Return [X, Y] of the center of cell containing provided text 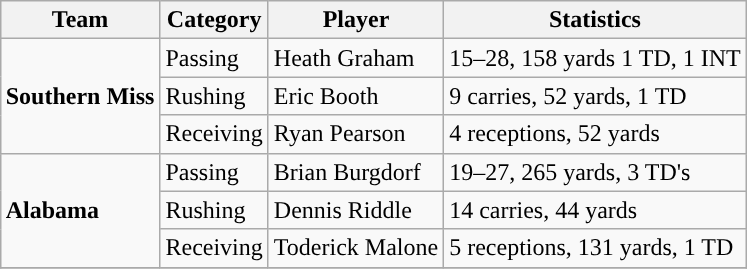
4 receptions, 52 yards [596, 134]
Dennis Riddle [356, 210]
19–27, 265 yards, 3 TD's [596, 172]
Category [214, 20]
Eric Booth [356, 96]
9 carries, 52 yards, 1 TD [596, 96]
Alabama [80, 210]
Player [356, 20]
Brian Burgdorf [356, 172]
14 carries, 44 yards [596, 210]
Southern Miss [80, 96]
15–28, 158 yards 1 TD, 1 INT [596, 58]
Statistics [596, 20]
Heath Graham [356, 58]
5 receptions, 131 yards, 1 TD [596, 248]
Team [80, 20]
Ryan Pearson [356, 134]
Toderick Malone [356, 248]
